Search for the cell housing the specified text and yield its (X, Y) center coordinate. 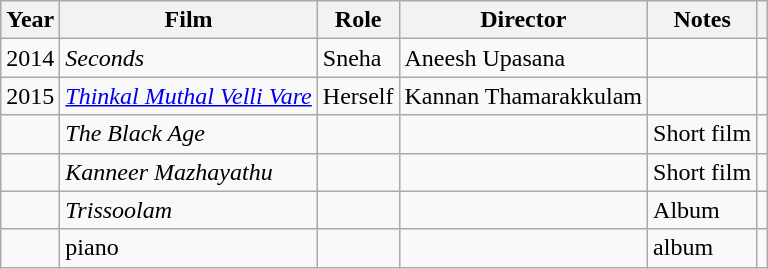
Aneesh Upasana (524, 58)
Year (30, 20)
Album (702, 210)
piano (188, 248)
Seconds (188, 58)
Herself (358, 96)
2015 (30, 96)
Thinkal Muthal Velli Vare (188, 96)
Trissoolam (188, 210)
Kanneer Mazhayathu (188, 172)
Film (188, 20)
album (702, 248)
Kannan Thamarakkulam (524, 96)
Notes (702, 20)
The Black Age (188, 134)
2014 (30, 58)
Sneha (358, 58)
Director (524, 20)
Role (358, 20)
